Output the (X, Y) coordinate of the center of the cell containing the given text.  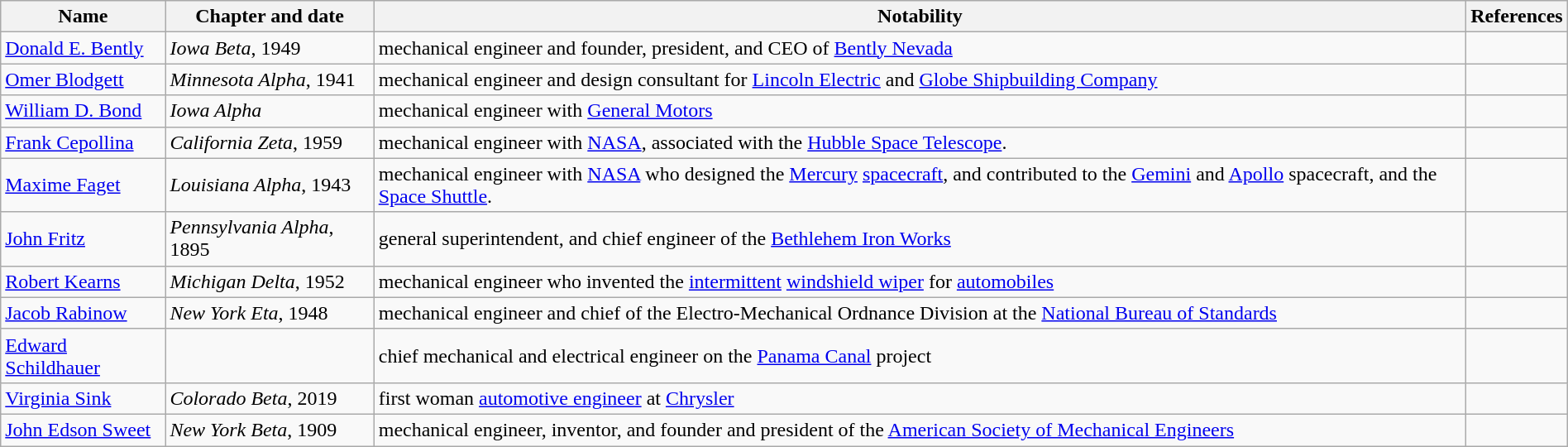
mechanical engineer and design consultant for Lincoln Electric and Globe Shipbuilding Company (920, 79)
mechanical engineer with NASA, associated with the Hubble Space Telescope. (920, 142)
Michigan Delta, 1952 (270, 281)
Iowa Alpha (270, 111)
Maxime Faget (83, 185)
Frank Cepollina (83, 142)
Pennsylvania Alpha, 1895 (270, 238)
California Zeta, 1959 (270, 142)
mechanical engineer with NASA who designed the Mercury spacecraft, and contributed to the Gemini and Apollo spacecraft, and the Space Shuttle. (920, 185)
first woman automotive engineer at Chrysler (920, 398)
New York Beta, 1909 (270, 430)
Name (83, 17)
Chapter and date (270, 17)
chief mechanical and electrical engineer on the Panama Canal project (920, 356)
Omer Blodgett (83, 79)
Minnesota Alpha, 1941 (270, 79)
William D. Bond (83, 111)
New York Eta, 1948 (270, 313)
mechanical engineer and founder, president, and CEO of Bently Nevada (920, 48)
Jacob Rabinow (83, 313)
general superintendent, and chief engineer of the Bethlehem Iron Works (920, 238)
Colorado Beta, 2019 (270, 398)
mechanical engineer with General Motors (920, 111)
Iowa Beta, 1949 (270, 48)
mechanical engineer who invented the intermittent windshield wiper for automobiles (920, 281)
John Edson Sweet (83, 430)
Edward Schildhauer (83, 356)
Donald E. Bently (83, 48)
Virginia Sink (83, 398)
Louisiana Alpha, 1943 (270, 185)
References (1517, 17)
John Fritz (83, 238)
Robert Kearns (83, 281)
Notability (920, 17)
mechanical engineer, inventor, and founder and president of the American Society of Mechanical Engineers (920, 430)
mechanical engineer and chief of the Electro-Mechanical Ordnance Division at the National Bureau of Standards (920, 313)
